Identify which cell holds the provided text, then report its (x, y) central coordinate. 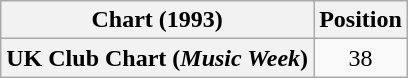
Position (361, 20)
UK Club Chart (Music Week) (158, 58)
38 (361, 58)
Chart (1993) (158, 20)
